Return the [X, Y] coordinate for the center point of the cell that contains the specified text.  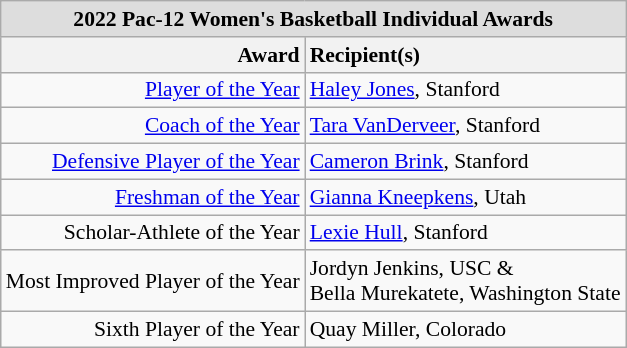
Coach of the Year [153, 126]
Scholar-Athlete of the Year [153, 233]
Haley Jones, Stanford [466, 90]
Gianna Kneepkens, Utah [466, 197]
Award [153, 55]
Freshman of the Year [153, 197]
Sixth Player of the Year [153, 330]
Defensive Player of the Year [153, 162]
Lexie Hull, Stanford [466, 233]
Tara VanDerveer, Stanford [466, 126]
Cameron Brink, Stanford [466, 162]
Most Improved Player of the Year [153, 282]
Quay Miller, Colorado [466, 330]
Jordyn Jenkins, USC &Bella Murekatete, Washington State [466, 282]
Recipient(s) [466, 55]
2022 Pac-12 Women's Basketball Individual Awards [314, 19]
Player of the Year [153, 90]
